Search for the cell housing the specified text and yield its [x, y] center coordinate. 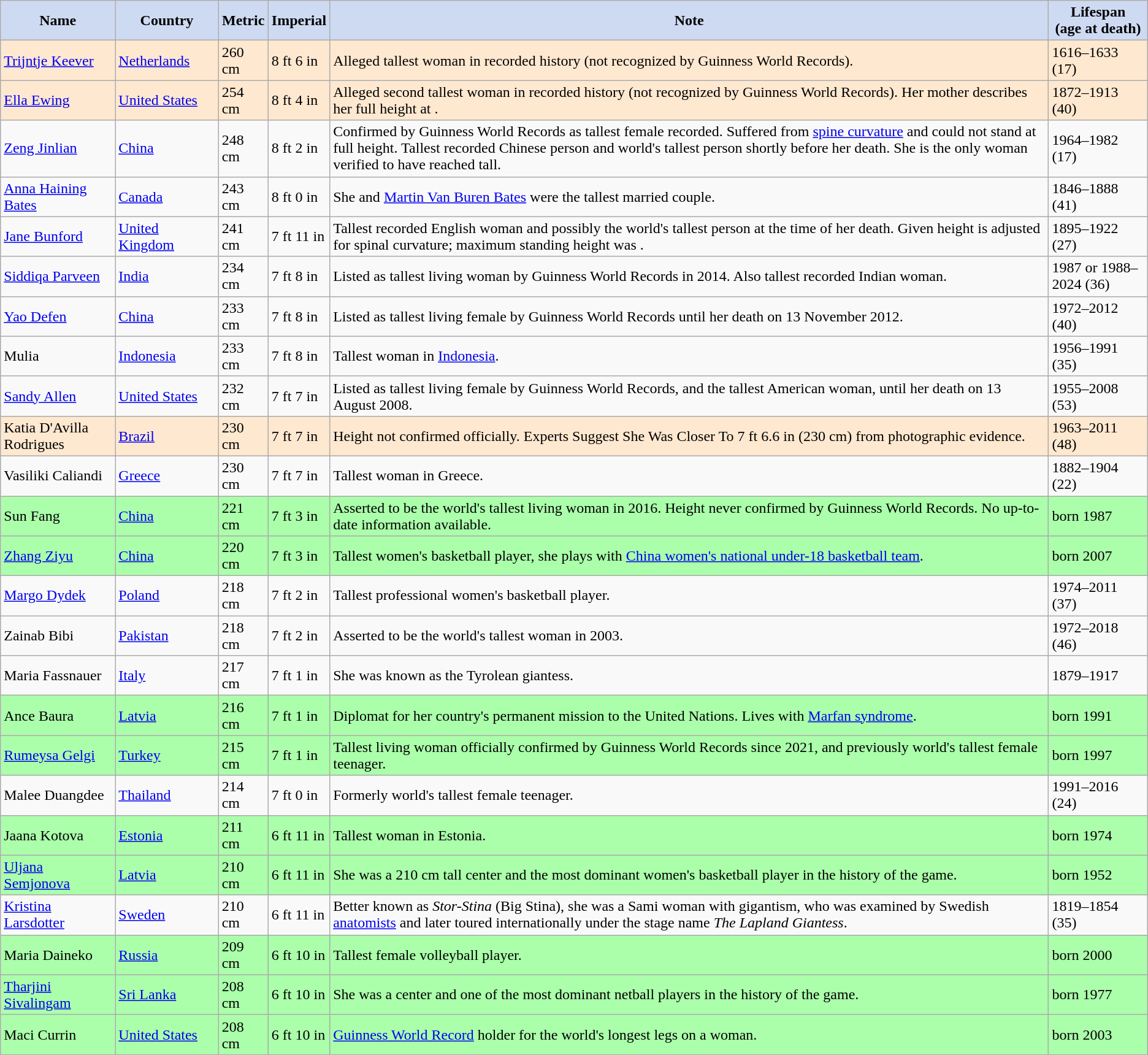
211 cm [243, 835]
Maci Currin [58, 1034]
She was known as the Tyrolean giantess. [689, 676]
Metric [243, 21]
1991–2016 (24) [1098, 795]
1964–1982 (17) [1098, 148]
1819–1854 (35) [1098, 915]
Vasiliki Caliandi [58, 476]
Tallest female volleyball player. [689, 954]
1955–2008 (53) [1098, 396]
Trijntje Keever [58, 60]
Yao Defen [58, 316]
Russia [167, 954]
Alleged tallest woman in recorded history (not recognized by Guinness World Records). [689, 60]
Listed as tallest living woman by Guinness World Records in 2014. Also tallest recorded Indian woman. [689, 276]
United Kingdom [167, 237]
Jaana Kotova [58, 835]
Tallest women's basketball player, she plays with China women's national under-18 basketball team. [689, 556]
born 2003 [1098, 1034]
214 cm [243, 795]
Indonesia [167, 356]
born 1987 [1098, 515]
born 2000 [1098, 954]
born 1977 [1098, 995]
1987 or 1988–2024 (36) [1098, 276]
1872–1913 (40) [1098, 101]
Sweden [167, 915]
born 2007 [1098, 556]
Tharjini Sivalingam [58, 995]
Formerly world's tallest female teenager. [689, 795]
Greece [167, 476]
1972–2018 (46) [1098, 635]
Italy [167, 676]
Poland [167, 596]
241 cm [243, 237]
8 ft 6 in [299, 60]
Tallest woman in Greece. [689, 476]
7 ft 0 in [299, 795]
Asserted to be the world's tallest living woman in 2016. Height never confirmed by Guinness World Records. No up-to-date information available. [689, 515]
Margo Dydek [58, 596]
Siddiqa Parveen [58, 276]
Imperial [299, 21]
born 1952 [1098, 875]
Country [167, 21]
Tallest woman in Indonesia. [689, 356]
Sun Fang [58, 515]
243 cm [243, 196]
Height not confirmed officially. Experts Suggest She Was Closer To 7 ft 6.6 in (230 cm) from photographic evidence. [689, 435]
8 ft 4 in [299, 101]
Zainab Bibi [58, 635]
born 1991 [1098, 715]
Maria Fassnauer [58, 676]
1972–2012 (40) [1098, 316]
Anna Haining Bates [58, 196]
254 cm [243, 101]
Brazil [167, 435]
1616–1633 (17) [1098, 60]
Kristina Larsdotter [58, 915]
Pakistan [167, 635]
1956–1991 (35) [1098, 356]
Zeng Jinlian [58, 148]
Rumeysa Gelgi [58, 756]
Maria Daineko [58, 954]
Tallest living woman officially confirmed by Guinness World Records since 2021, and previously world's tallest female teenager. [689, 756]
1963–2011 (48) [1098, 435]
Name [58, 21]
260 cm [243, 60]
Note [689, 21]
232 cm [243, 396]
Tallest woman in Estonia. [689, 835]
She was a 210 cm tall center and the most dominant women's basketball player in the history of the game. [689, 875]
Listed as tallest living female by Guinness World Records, and the tallest American woman, until her death on 13 August 2008. [689, 396]
8 ft 2 in [299, 148]
Mulia [58, 356]
Zhang Ziyu [58, 556]
1879–1917 [1098, 676]
215 cm [243, 756]
217 cm [243, 676]
Sandy Allen [58, 396]
Canada [167, 196]
Lifespan(age at death) [1098, 21]
born 1974 [1098, 835]
She was a center and one of the most dominant netball players in the history of the game. [689, 995]
1846–1888 (41) [1098, 196]
Ella Ewing [58, 101]
Uljana Semjonova [58, 875]
8 ft 0 in [299, 196]
born 1997 [1098, 756]
1895–1922 (27) [1098, 237]
Tallest professional women's basketball player. [689, 596]
234 cm [243, 276]
Turkey [167, 756]
India [167, 276]
Listed as tallest living female by Guinness World Records until her death on 13 November 2012. [689, 316]
Netherlands [167, 60]
Guinness World Record holder for the world's longest legs on a woman. [689, 1034]
She and Martin Van Buren Bates were the tallest married couple. [689, 196]
Estonia [167, 835]
7 ft 11 in [299, 237]
1882–1904 (22) [1098, 476]
Ance Baura [58, 715]
Asserted to be the world's tallest woman in 2003. [689, 635]
Malee Duangdee [58, 795]
Alleged second tallest woman in recorded history (not recognized by Guinness World Records). Her mother describes her full height at . [689, 101]
Sri Lanka [167, 995]
216 cm [243, 715]
Diplomat for her country's permanent mission to the United Nations. Lives with Marfan syndrome. [689, 715]
209 cm [243, 954]
Thailand [167, 795]
Jane Bunford [58, 237]
Katia D'Avilla Rodrigues [58, 435]
220 cm [243, 556]
221 cm [243, 515]
1974–2011 (37) [1098, 596]
248 cm [243, 148]
